Locate the cell with the specified text and output its (x, y) center coordinate. 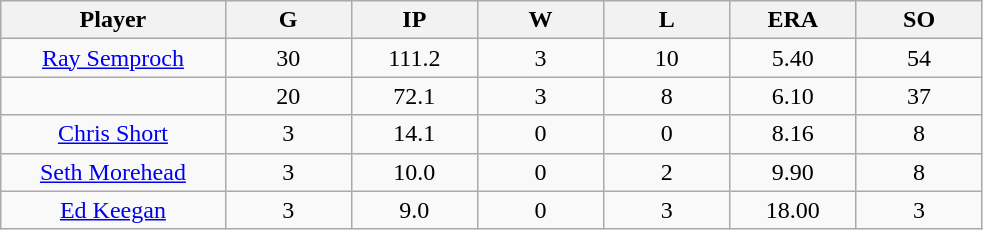
37 (919, 96)
L (667, 20)
IP (414, 20)
18.00 (793, 210)
Seth Morehead (113, 172)
9.0 (414, 210)
5.40 (793, 58)
6.10 (793, 96)
Ed Keegan (113, 210)
10 (667, 58)
20 (288, 96)
111.2 (414, 58)
W (540, 20)
72.1 (414, 96)
Player (113, 20)
2 (667, 172)
10.0 (414, 172)
SO (919, 20)
ERA (793, 20)
54 (919, 58)
G (288, 20)
8.16 (793, 134)
14.1 (414, 134)
9.90 (793, 172)
30 (288, 58)
Ray Semproch (113, 58)
Chris Short (113, 134)
